Provide the (x, y) coordinate of the cell's center where the given text is located.  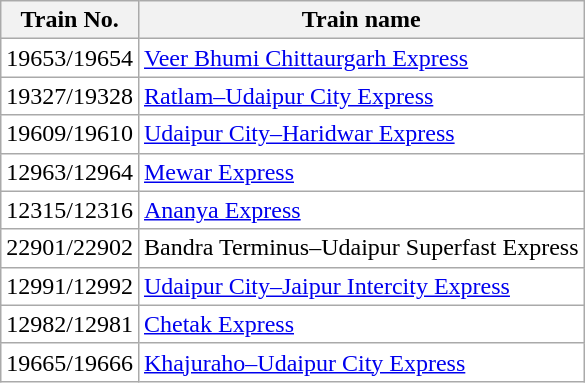
19609/19610 (70, 134)
Mewar Express (361, 172)
19327/19328 (70, 96)
19653/19654 (70, 58)
Veer Bhumi Chittaurgarh Express (361, 58)
12315/12316 (70, 210)
22901/22902 (70, 248)
Train No. (70, 20)
12991/12992 (70, 286)
Ananya Express (361, 210)
12982/12981 (70, 324)
Train name (361, 20)
19665/19666 (70, 362)
Udaipur City–Jaipur Intercity Express (361, 286)
Udaipur City–Haridwar Express (361, 134)
Ratlam–Udaipur City Express (361, 96)
Bandra Terminus–Udaipur Superfast Express (361, 248)
Chetak Express (361, 324)
12963/12964 (70, 172)
Khajuraho–Udaipur City Express (361, 362)
